Capture the cell that displays the provided text and extract its [x, y] central coordinate. 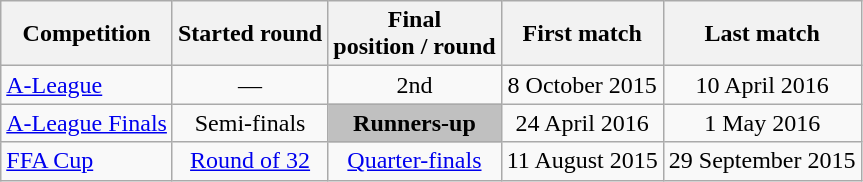
Quarter-finals [414, 161]
Runners-up [414, 123]
24 April 2016 [582, 123]
Semi-finals [250, 123]
11 August 2015 [582, 161]
29 September 2015 [762, 161]
2nd [414, 85]
10 April 2016 [762, 85]
— [250, 85]
First match [582, 34]
8 October 2015 [582, 85]
FFA Cup [87, 161]
Last match [762, 34]
Started round [250, 34]
A-League [87, 85]
Final position / round [414, 34]
Competition [87, 34]
1 May 2016 [762, 123]
Round of 32 [250, 161]
A-League Finals [87, 123]
